Locate the cell with the specified text and output its (x, y) center coordinate. 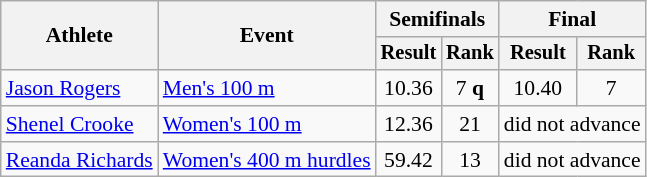
12.36 (409, 124)
Final (572, 19)
Event (267, 36)
10.40 (538, 88)
Athlete (80, 36)
Semifinals (438, 19)
Men's 100 m (267, 88)
7 (612, 88)
10.36 (409, 88)
21 (470, 124)
Shenel Crooke (80, 124)
Jason Rogers (80, 88)
7 q (470, 88)
Women's 100 m (267, 124)
did not advance (572, 124)
